Determine the [X, Y] coordinate at the center of the cell enclosing the given text.  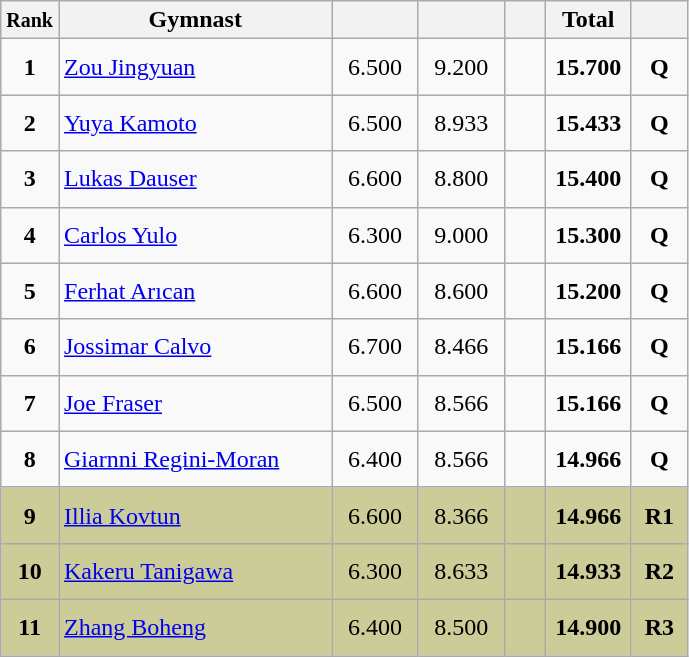
10 [30, 571]
7 [30, 403]
15.300 [588, 235]
9 [30, 515]
14.933 [588, 571]
Yuya Kamoto [195, 123]
Ferhat Arıcan [195, 291]
Joe Fraser [195, 403]
Kakeru Tanigawa [195, 571]
Carlos Yulo [195, 235]
Lukas Dauser [195, 179]
11 [30, 627]
8.933 [461, 123]
14.900 [588, 627]
Total [588, 20]
R2 [659, 571]
15.700 [588, 67]
Illia Kovtun [195, 515]
8.800 [461, 179]
8.633 [461, 571]
6 [30, 347]
8.466 [461, 347]
9.200 [461, 67]
8.600 [461, 291]
Zhang Boheng [195, 627]
5 [30, 291]
R1 [659, 515]
15.433 [588, 123]
8.500 [461, 627]
8 [30, 459]
15.400 [588, 179]
6.700 [375, 347]
9.000 [461, 235]
Giarnni Regini-Moran [195, 459]
Zou Jingyuan [195, 67]
8.366 [461, 515]
Gymnast [195, 20]
15.200 [588, 291]
4 [30, 235]
R3 [659, 627]
2 [30, 123]
1 [30, 67]
Jossimar Calvo [195, 347]
3 [30, 179]
Rank [30, 20]
